From the cell containing the given text, extract its center point as [X, Y] coordinate. 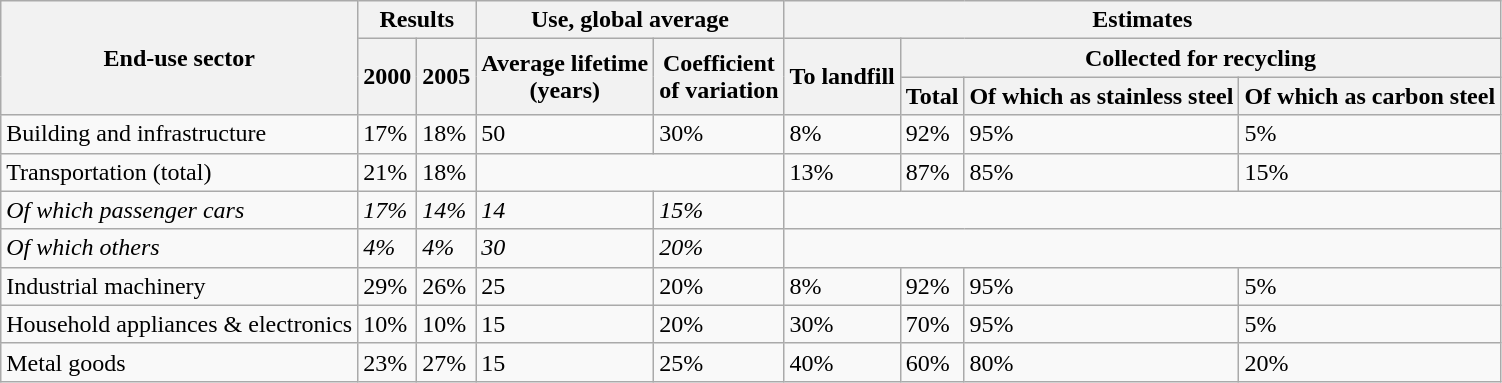
23% [388, 362]
Results [417, 20]
Transportation (total) [180, 172]
Of which passenger cars [180, 210]
85% [1102, 172]
End-use sector [180, 58]
21% [388, 172]
Of which as stainless steel [1102, 96]
40% [842, 362]
50 [565, 134]
2000 [388, 77]
30 [565, 248]
Coefficient of variation [719, 77]
Industrial machinery [180, 286]
Of which as carbon steel [1370, 96]
14 [565, 210]
13% [842, 172]
60% [932, 362]
Use, global average [630, 20]
Household appliances & electronics [180, 324]
Of which others [180, 248]
Total [932, 96]
26% [446, 286]
Estimates [1142, 20]
27% [446, 362]
25 [565, 286]
87% [932, 172]
25% [719, 362]
Collected for recycling [1200, 58]
14% [446, 210]
Metal goods [180, 362]
Building and infrastructure [180, 134]
2005 [446, 77]
29% [388, 286]
To landfill [842, 77]
Average lifetime (years) [565, 77]
70% [932, 324]
80% [1102, 362]
